Return (x, y) of the center of cell containing provided text 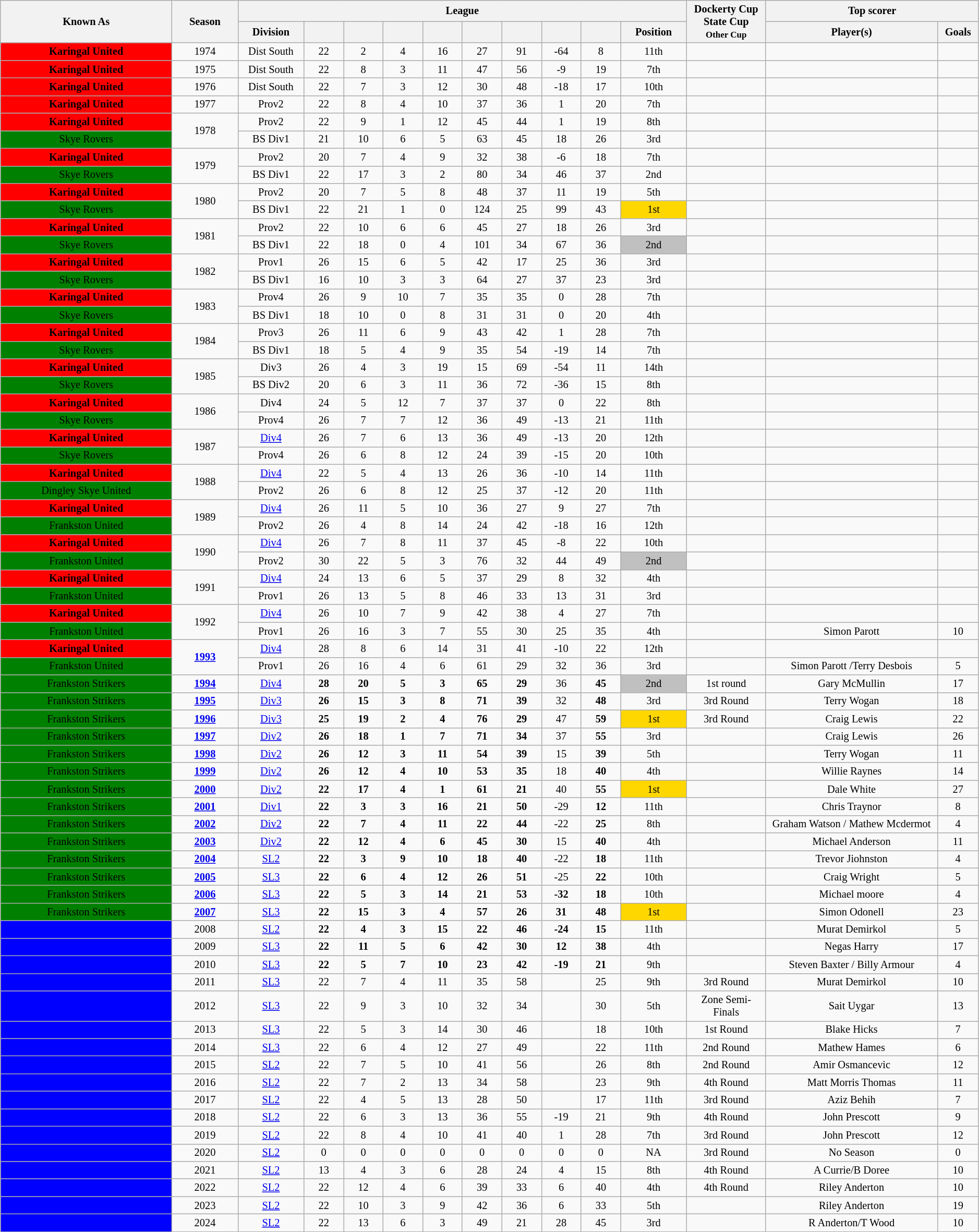
NA (654, 1153)
1983 (206, 306)
Dockerty CupState CupOther Cup (726, 21)
League (462, 10)
-32 (561, 895)
-25 (561, 877)
1977 (206, 104)
2002 (206, 824)
67 (561, 245)
Known As (87, 21)
14th (654, 368)
Craig Wright (851, 877)
2004 (206, 859)
Sait Uygar (851, 1006)
2024 (206, 1223)
101 (482, 245)
2019 (206, 1135)
63 (482, 139)
1989 (206, 516)
2016 (206, 1082)
-12 (561, 490)
Chris Traynor (851, 806)
Negas Harry (851, 947)
-15 (561, 455)
Div1 (271, 806)
BS Div2 (271, 385)
51 (522, 877)
Division (271, 32)
59 (601, 719)
1st Round (726, 1030)
1988 (206, 482)
2008 (206, 929)
Steven Baxter / Billy Armour (851, 964)
1990 (206, 552)
1999 (206, 771)
1987 (206, 446)
Mathew Hames (851, 1047)
Matt Morris Thomas (851, 1082)
2014 (206, 1047)
1991 (206, 587)
-36 (561, 385)
91 (522, 52)
2013 (206, 1030)
1998 (206, 754)
124 (482, 210)
Dale White (851, 789)
2005 (206, 877)
2018 (206, 1117)
1982 (206, 271)
Prov3 (271, 332)
1976 (206, 87)
No Season (851, 1153)
Trevor Jiohnston (851, 859)
2020 (206, 1153)
Top scorer (872, 10)
Zone Semi-Finals (726, 1006)
2012 (206, 1006)
2022 (206, 1188)
2010 (206, 964)
Season (206, 21)
2017 (206, 1100)
-8 (561, 543)
-64 (561, 52)
2001 (206, 806)
Position (654, 32)
-9 (561, 69)
1994 (206, 684)
65 (482, 684)
-24 (561, 929)
Michael moore (851, 895)
Simon Parott /Terry Desbois (851, 666)
1974 (206, 52)
Graham Watson / Mathew Mcdermot (851, 824)
99 (561, 210)
2007 (206, 912)
Gary McMullin (851, 684)
1992 (206, 622)
Player(s) (851, 32)
1975 (206, 69)
72 (522, 385)
1980 (206, 200)
2021 (206, 1170)
Dingley Skye United (87, 490)
2023 (206, 1205)
1981 (206, 236)
1984 (206, 341)
64 (482, 280)
1985 (206, 377)
Willie Raynes (851, 771)
Michael Anderson (851, 842)
2009 (206, 947)
-29 (561, 806)
Aziz Behih (851, 1100)
57 (482, 912)
80 (482, 175)
1978 (206, 130)
Simon Odonell (851, 912)
1997 (206, 736)
Blake Hicks (851, 1030)
R Anderton/T Wood (851, 1223)
1986 (206, 411)
Amir Osmancevic (851, 1065)
2000 (206, 789)
2015 (206, 1065)
1979 (206, 166)
A Currie/B Doree (851, 1170)
1993 (206, 657)
2011 (206, 982)
Goals (958, 32)
Simon Parott (851, 631)
69 (522, 368)
1996 (206, 719)
2006 (206, 895)
1st round (726, 684)
-6 (561, 157)
1995 (206, 701)
2003 (206, 842)
-54 (561, 368)
